Determine the [X, Y] coordinate at the center of the cell enclosing the given text.  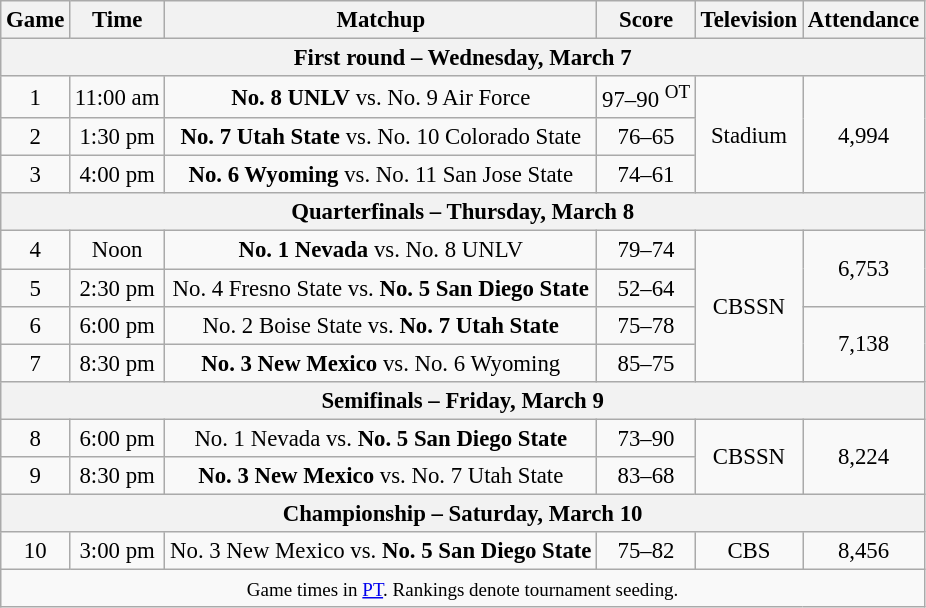
Game [36, 20]
83–68 [646, 476]
Game times in PT. Rankings denote tournament seeding. [463, 588]
No. 8 UNLV vs. No. 9 Air Force [381, 97]
Noon [118, 250]
73–90 [646, 438]
No. 6 Wyoming vs. No. 11 San Jose State [381, 175]
9 [36, 476]
Attendance [864, 20]
75–78 [646, 325]
No. 3 New Mexico vs. No. 5 San Diego State [381, 551]
10 [36, 551]
79–74 [646, 250]
7 [36, 363]
Quarterfinals – Thursday, March 8 [463, 213]
6 [36, 325]
75–82 [646, 551]
97–90 OT [646, 97]
No. 3 New Mexico vs. No. 7 Utah State [381, 476]
52–64 [646, 288]
CBS [748, 551]
Semifinals – Friday, March 9 [463, 400]
74–61 [646, 175]
4 [36, 250]
No. 7 Utah State vs. No. 10 Colorado State [381, 137]
85–75 [646, 363]
2:30 pm [118, 288]
No. 1 Nevada vs. No. 5 San Diego State [381, 438]
Stadium [748, 134]
First round – Wednesday, March 7 [463, 58]
1:30 pm [118, 137]
5 [36, 288]
No. 1 Nevada vs. No. 8 UNLV [381, 250]
4:00 pm [118, 175]
4,994 [864, 134]
2 [36, 137]
76–65 [646, 137]
No. 2 Boise State vs. No. 7 Utah State [381, 325]
7,138 [864, 344]
8,456 [864, 551]
Score [646, 20]
No. 3 New Mexico vs. No. 6 Wyoming [381, 363]
No. 4 Fresno State vs. No. 5 San Diego State [381, 288]
6,753 [864, 268]
Television [748, 20]
8 [36, 438]
Championship – Saturday, March 10 [463, 513]
Time [118, 20]
Matchup [381, 20]
1 [36, 97]
3 [36, 175]
8,224 [864, 456]
3:00 pm [118, 551]
11:00 am [118, 97]
